Extract the (x, y) coordinate from the center of the cell holding the provided text.  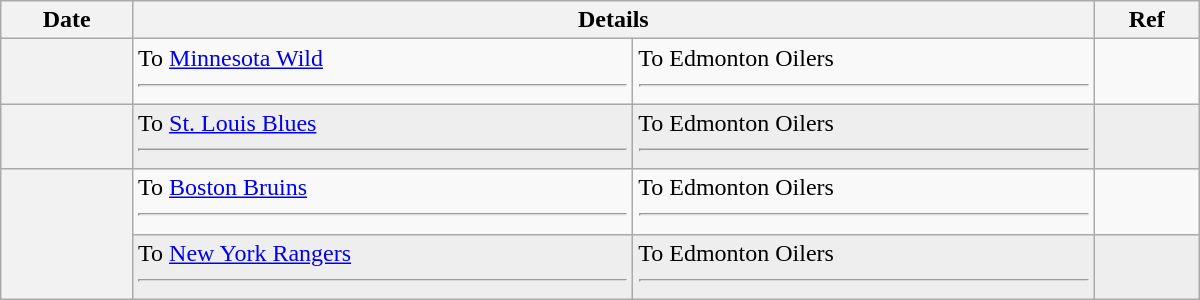
To St. Louis Blues (383, 136)
Details (614, 20)
To Minnesota Wild (383, 72)
To New York Rangers (383, 266)
Ref (1146, 20)
Date (67, 20)
To Boston Bruins (383, 202)
